Return (x, y) of the center of cell containing provided text 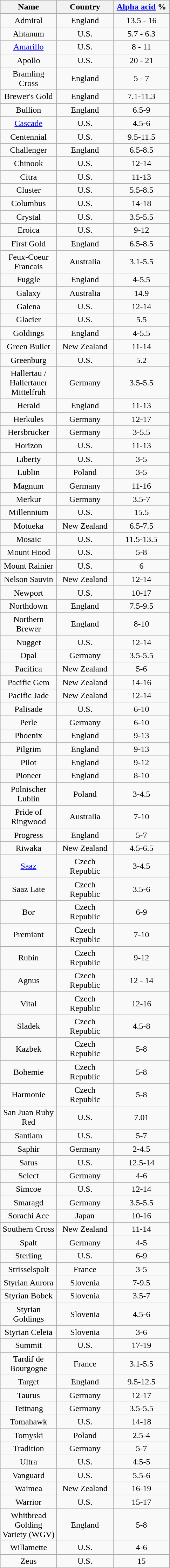
9.5-12.5 (142, 1382)
Newport (29, 593)
10-16 (142, 1216)
Bor (29, 912)
San Juan Ruby Red (29, 1118)
Styrian Bobek (29, 1296)
4.5-5 (142, 1462)
Lublin (29, 472)
Pioneer (29, 776)
Styrian Goldings (29, 1314)
Rubin (29, 958)
Tettnang (29, 1408)
Sladek (29, 1026)
13.5 - 16 (142, 20)
Merkur (29, 499)
5.2 (142, 360)
11.5-13.5 (142, 539)
Satus (29, 1162)
Cluster (29, 190)
4.5-6.5 (142, 848)
Riwaka (29, 848)
12 - 14 (142, 981)
15.5 (142, 512)
7.1-11.3 (142, 97)
Palisade (29, 709)
Tardif de Bourgogne (29, 1363)
Pacific Gem (29, 682)
Northdown (29, 606)
Tomyski (29, 1435)
9.5-11.5 (142, 137)
6.5-9 (142, 110)
Simcoe (29, 1189)
Motueka (29, 526)
Country (85, 7)
Liberty (29, 459)
Zeus (29, 1561)
Hersbrucker (29, 432)
14-16 (142, 682)
Kazbek (29, 1049)
6 (142, 566)
Santiam (29, 1136)
Nelson Sauvin (29, 579)
7.5-9.5 (142, 606)
Vital (29, 1003)
3-5.5 (142, 432)
Millennium (29, 512)
7-9.5 (142, 1283)
Glacier (29, 320)
First Gold (29, 244)
5.5-6 (142, 1475)
Magnum (29, 486)
11-16 (142, 486)
Admiral (29, 20)
Goldings (29, 333)
Horizon (29, 446)
5.5-8.5 (142, 190)
Spalt (29, 1243)
Saaz Late (29, 889)
Bramling Cross (29, 79)
Mount Hood (29, 553)
Ultra (29, 1462)
4-5 (142, 1243)
Feux-Coeur Francais (29, 262)
Name (29, 7)
12-16 (142, 1003)
Saaz (29, 866)
Tradition (29, 1449)
15-17 (142, 1502)
Sterling (29, 1256)
Centennial (29, 137)
Green Bullet (29, 346)
Brewer's Gold (29, 97)
Target (29, 1382)
5-6 (142, 669)
5.5 (142, 320)
Northern Brewer (29, 624)
Mosaic (29, 539)
Bullion (29, 110)
Nugget (29, 642)
4.5-8 (142, 1026)
Herald (29, 405)
Waimea (29, 1489)
20 - 21 (142, 60)
Taurus (29, 1395)
Premiant (29, 935)
Galena (29, 306)
Greenburg (29, 360)
Mount Rainier (29, 566)
Hallertau / Hallertauer Mittelfrüh (29, 383)
Styrian Celeia (29, 1332)
Alpha acid % (142, 7)
3.5-6 (142, 889)
3-6 (142, 1332)
Japan (85, 1216)
14.9 (142, 293)
Pilot (29, 762)
Whitbread Golding Variety (WGV) (29, 1525)
Chinook (29, 163)
Vanguard (29, 1475)
Tomahawk (29, 1422)
17-19 (142, 1345)
Pacific Jade (29, 696)
Challenger (29, 150)
7.01 (142, 1118)
Styrian Aurora (29, 1283)
16-19 (142, 1489)
Progress (29, 835)
Polnischer Lublin (29, 794)
12.5-14 (142, 1162)
8 - 11 (142, 47)
15 (142, 1561)
Apollo (29, 60)
Amarillo (29, 47)
Perle (29, 722)
Citra (29, 177)
Strisselspalt (29, 1269)
Herkules (29, 419)
Eroica (29, 230)
Bohemie (29, 1072)
Pride of Ringwood (29, 816)
Harmonie (29, 1094)
Southern Cross (29, 1229)
Sorachi Ace (29, 1216)
Summit (29, 1345)
Columbus (29, 204)
Smaragd (29, 1202)
Select (29, 1176)
5 - 7 (142, 79)
2-4.5 (142, 1149)
Opal (29, 656)
6.5-7.5 (142, 526)
5.7 - 6.3 (142, 34)
Pacifica (29, 669)
Cascade (29, 123)
Willamette (29, 1548)
Warrior (29, 1502)
Fuggle (29, 280)
Galaxy (29, 293)
Saphir (29, 1149)
Agnus (29, 981)
Phoenix (29, 736)
Pilgrim (29, 749)
Ahtanum (29, 34)
2.5-4 (142, 1435)
10-17 (142, 593)
Crystal (29, 217)
